Return the [X, Y] coordinate for the center point of the cell that contains the specified text.  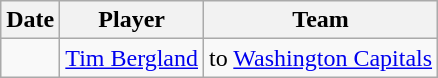
Date [30, 20]
Player [132, 20]
Team [321, 20]
Tim Bergland [132, 58]
to Washington Capitals [321, 58]
